Provide the [x, y] coordinate of the cell's center where the given text is located.  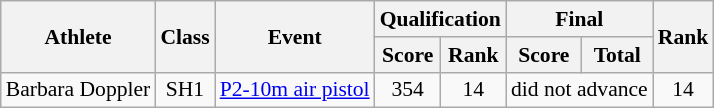
SH1 [184, 90]
did not advance [580, 90]
354 [408, 90]
Event [295, 36]
P2-10m air pistol [295, 90]
Final [580, 19]
Qualification [440, 19]
Barbara Doppler [78, 90]
Athlete [78, 36]
Total [618, 55]
Class [184, 36]
